Extract the (X, Y) coordinate from the center of the cell holding the provided text.  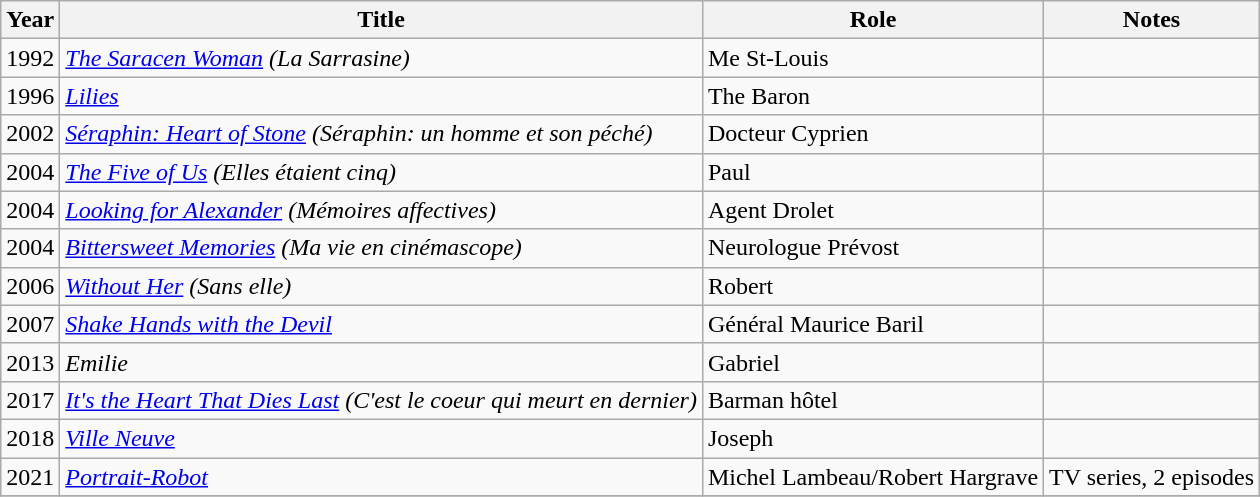
1992 (30, 58)
2018 (30, 438)
It's the Heart That Dies Last (C'est le coeur qui meurt en dernier) (382, 400)
Me St-Louis (872, 58)
Notes (1152, 20)
Emilie (382, 362)
Neurologue Prévost (872, 248)
Portrait-Robot (382, 477)
Role (872, 20)
Looking for Alexander (Mémoires affectives) (382, 210)
The Five of Us (Elles étaient cinq) (382, 172)
Lilies (382, 96)
Ville Neuve (382, 438)
1996 (30, 96)
2017 (30, 400)
The Baron (872, 96)
2021 (30, 477)
Agent Drolet (872, 210)
Séraphin: Heart of Stone (Séraphin: un homme et son péché) (382, 134)
Robert (872, 286)
Général Maurice Baril (872, 324)
Year (30, 20)
Paul (872, 172)
2002 (30, 134)
The Saracen Woman (La Sarrasine) (382, 58)
Gabriel (872, 362)
TV series, 2 episodes (1152, 477)
Bittersweet Memories (Ma vie en cinémascope) (382, 248)
Joseph (872, 438)
Docteur Cyprien (872, 134)
2013 (30, 362)
Michel Lambeau/Robert Hargrave (872, 477)
2007 (30, 324)
Shake Hands with the Devil (382, 324)
Without Her (Sans elle) (382, 286)
Title (382, 20)
Barman hôtel (872, 400)
2006 (30, 286)
